Determine the (X, Y) coordinate at the center of the cell enclosing the given text.  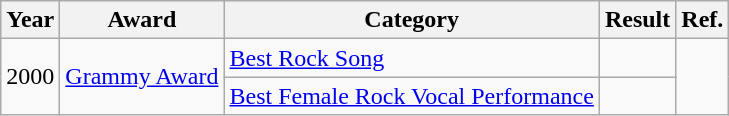
Ref. (702, 20)
Award (142, 20)
Result (637, 20)
Grammy Award (142, 77)
Best Rock Song (412, 58)
Category (412, 20)
Best Female Rock Vocal Performance (412, 96)
Year (30, 20)
2000 (30, 77)
